Output the (X, Y) coordinate of the center of the cell containing the given text.  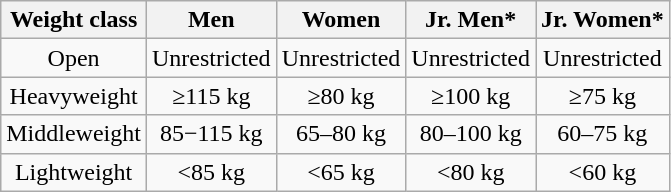
<80 kg (471, 172)
≥75 kg (603, 96)
Middleweight (74, 134)
<85 kg (211, 172)
≥80 kg (341, 96)
<65 kg (341, 172)
Jr. Women* (603, 20)
85−115 kg (211, 134)
Women (341, 20)
≥115 kg (211, 96)
Open (74, 58)
Heavyweight (74, 96)
<60 kg (603, 172)
60–75 kg (603, 134)
Weight class (74, 20)
80–100 kg (471, 134)
Jr. Men* (471, 20)
Men (211, 20)
≥100 kg (471, 96)
Lightweight (74, 172)
65–80 kg (341, 134)
